For the text-containing cell, return its midpoint in [x, y] coordinate format. 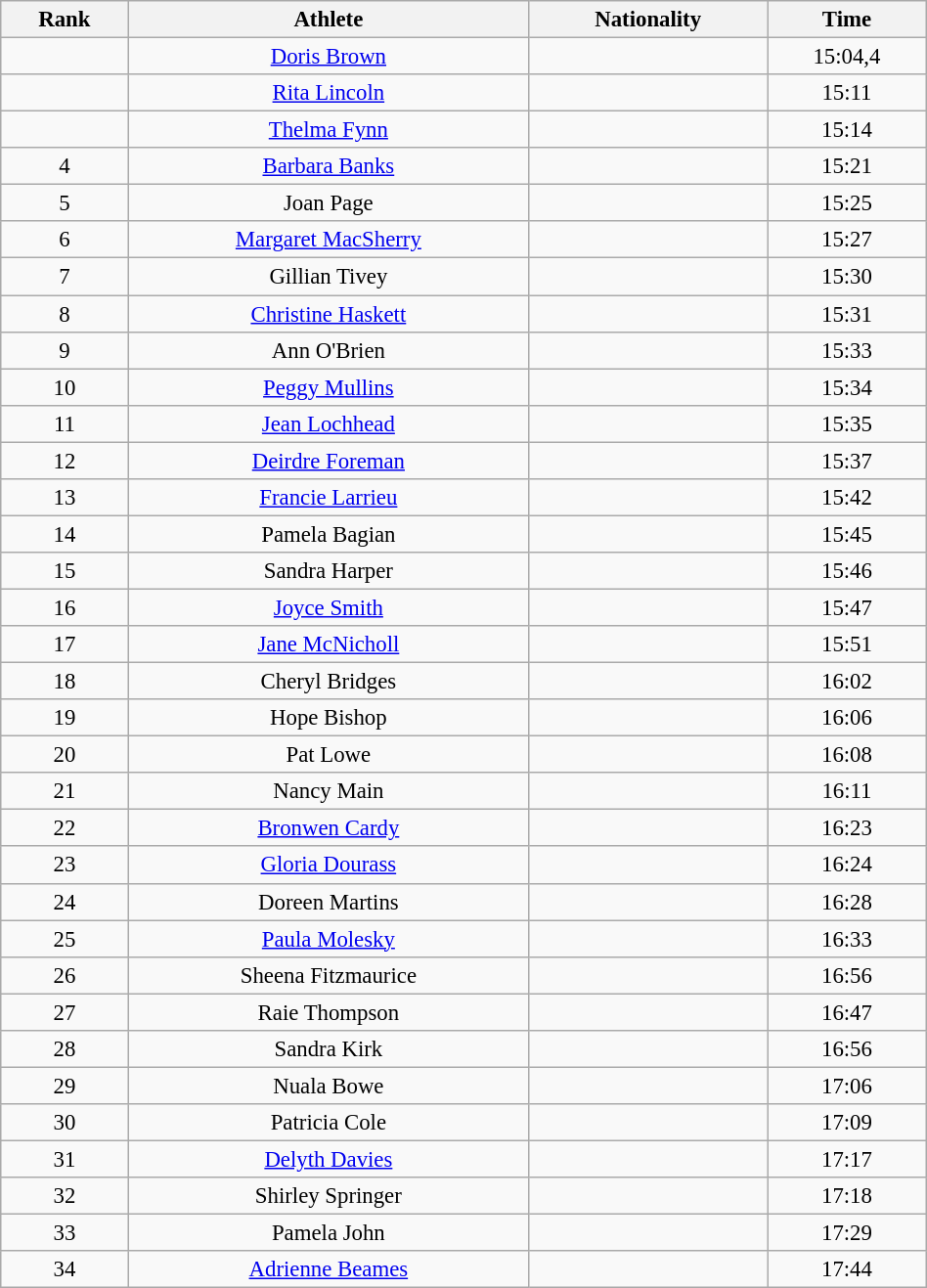
Rank [65, 20]
11 [65, 423]
Paula Molesky [329, 939]
Gloria Dourass [329, 866]
Patricia Cole [329, 1123]
13 [65, 498]
Rita Lincoln [329, 93]
Delyth Davies [329, 1159]
16:06 [847, 718]
28 [65, 1049]
10 [65, 387]
Joan Page [329, 203]
20 [65, 755]
Sandra Harper [329, 571]
14 [65, 534]
9 [65, 350]
15:30 [847, 277]
6 [65, 240]
Francie Larrieu [329, 498]
17:09 [847, 1123]
Cheryl Bridges [329, 682]
25 [65, 939]
15:45 [847, 534]
30 [65, 1123]
29 [65, 1086]
17:44 [847, 1269]
15:04,4 [847, 57]
7 [65, 277]
32 [65, 1196]
Deirdre Foreman [329, 461]
21 [65, 791]
Jean Lochhead [329, 423]
5 [65, 203]
Joyce Smith [329, 607]
8 [65, 314]
15:27 [847, 240]
Sandra Kirk [329, 1049]
Adrienne Beames [329, 1269]
15:51 [847, 644]
16:02 [847, 682]
Doris Brown [329, 57]
16:47 [847, 1012]
15:33 [847, 350]
Nuala Bowe [329, 1086]
17:17 [847, 1159]
4 [65, 166]
18 [65, 682]
Margaret MacSherry [329, 240]
Sheena Fitzmaurice [329, 975]
Peggy Mullins [329, 387]
Doreen Martins [329, 902]
Gillian Tivey [329, 277]
Pamela John [329, 1233]
Ann O'Brien [329, 350]
15:34 [847, 387]
15:14 [847, 130]
16:23 [847, 828]
Nancy Main [329, 791]
15:37 [847, 461]
22 [65, 828]
Thelma Fynn [329, 130]
Barbara Banks [329, 166]
15:35 [847, 423]
16 [65, 607]
Raie Thompson [329, 1012]
23 [65, 866]
Nationality [648, 20]
12 [65, 461]
Hope Bishop [329, 718]
26 [65, 975]
Jane McNicholl [329, 644]
Shirley Springer [329, 1196]
17:06 [847, 1086]
31 [65, 1159]
16:08 [847, 755]
Bronwen Cardy [329, 828]
16:33 [847, 939]
15:21 [847, 166]
Athlete [329, 20]
15:47 [847, 607]
15:31 [847, 314]
Christine Haskett [329, 314]
15:11 [847, 93]
15:42 [847, 498]
16:11 [847, 791]
15:46 [847, 571]
16:28 [847, 902]
17:18 [847, 1196]
16:24 [847, 866]
15 [65, 571]
17 [65, 644]
24 [65, 902]
Time [847, 20]
19 [65, 718]
34 [65, 1269]
33 [65, 1233]
Pamela Bagian [329, 534]
17:29 [847, 1233]
15:25 [847, 203]
Pat Lowe [329, 755]
27 [65, 1012]
